Return the [X, Y] coordinate for the center point of the cell that contains the specified text.  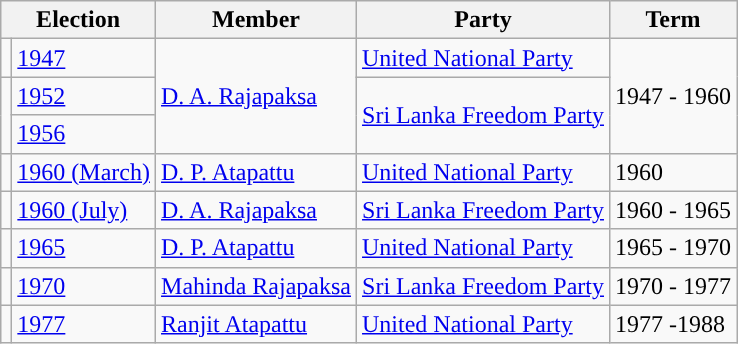
Mahinda Rajapaksa [256, 286]
1960 (July) [84, 210]
1977 [84, 324]
1947 [84, 58]
1947 - 1960 [674, 96]
1965 - 1970 [674, 248]
Term [674, 20]
1970 - 1977 [674, 286]
1960 [674, 172]
1970 [84, 286]
1960 (March) [84, 172]
1977 -1988 [674, 324]
1956 [84, 134]
1965 [84, 248]
Member [256, 20]
1952 [84, 96]
Election [78, 20]
Party [484, 20]
1960 - 1965 [674, 210]
Ranjit Atapattu [256, 324]
